Identify which cell holds the provided text, then report its [x, y] central coordinate. 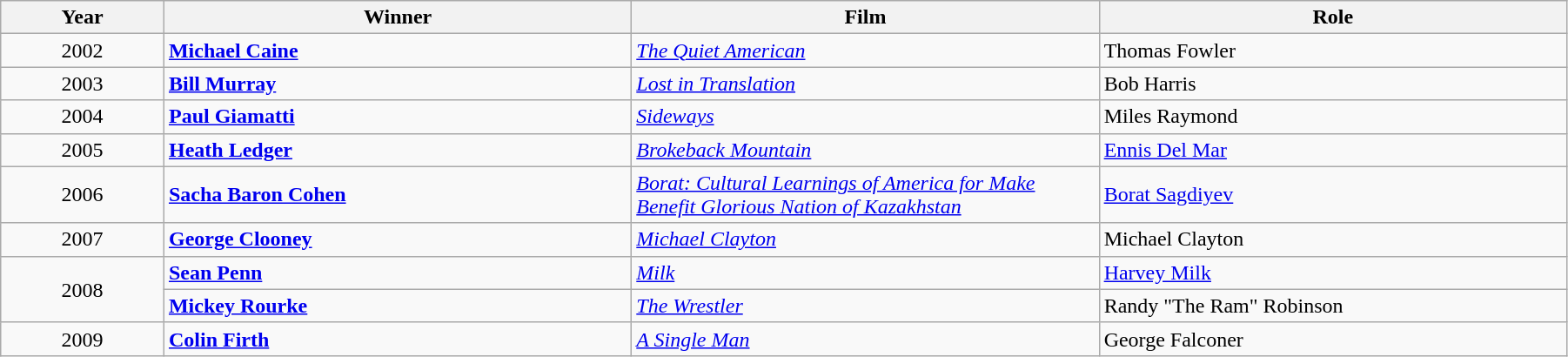
Harvey Milk [1333, 273]
Miles Raymond [1333, 117]
The Quiet American [865, 51]
2002 [83, 51]
George Falconer [1333, 339]
Winner [397, 17]
George Clooney [397, 239]
2007 [83, 239]
Ennis Del Mar [1333, 150]
Lost in Translation [865, 84]
Sideways [865, 117]
The Wrestler [865, 306]
2003 [83, 84]
2004 [83, 117]
Thomas Fowler [1333, 51]
2005 [83, 150]
2006 [83, 195]
Sean Penn [397, 273]
Colin Firth [397, 339]
Year [83, 17]
Borat Sagdiyev [1333, 195]
Film [865, 17]
Paul Giamatti [397, 117]
Heath Ledger [397, 150]
Borat: Cultural Learnings of America for Make Benefit Glorious Nation of Kazakhstan [865, 195]
Bob Harris [1333, 84]
Sacha Baron Cohen [397, 195]
Role [1333, 17]
Michael Caine [397, 51]
Brokeback Mountain [865, 150]
Milk [865, 273]
A Single Man [865, 339]
Bill Murray [397, 84]
Randy "The Ram" Robinson [1333, 306]
2009 [83, 339]
2008 [83, 289]
Mickey Rourke [397, 306]
